Output the [x, y] coordinate of the center of the cell containing the given text.  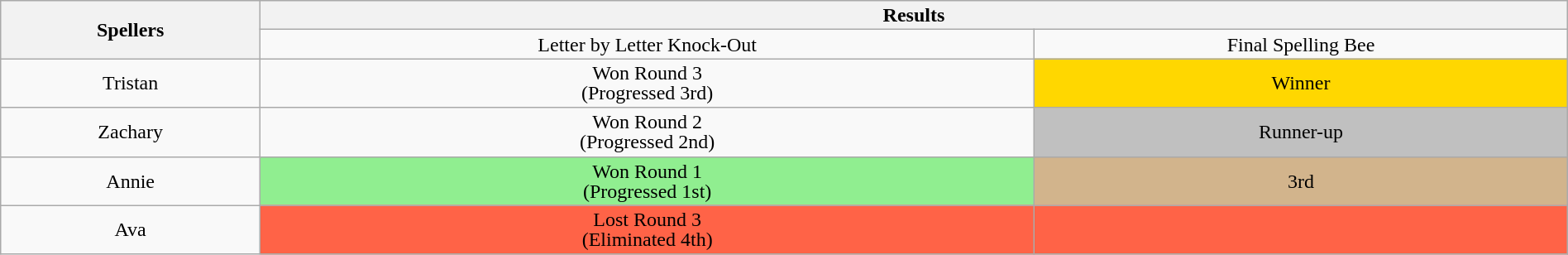
Results [915, 15]
Won Round 1(Progressed 1st) [648, 180]
Letter by Letter Knock-Out [648, 45]
Spellers [131, 30]
Won Round 3(Progressed 3rd) [648, 83]
Won Round 2(Progressed 2nd) [648, 132]
Winner [1301, 83]
Ava [131, 230]
Annie [131, 180]
Final Spelling Bee [1301, 45]
Zachary [131, 132]
Lost Round 3(Eliminated 4th) [648, 230]
Tristan [131, 83]
Runner-up [1301, 132]
3rd [1301, 180]
